Identify which cell holds the provided text, then report its [X, Y] central coordinate. 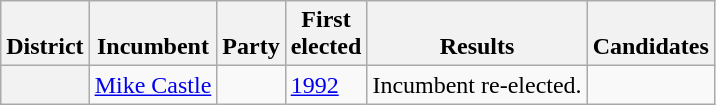
Results [477, 34]
District [45, 34]
Mike Castle [153, 85]
Firstelected [326, 34]
1992 [326, 85]
Incumbent [153, 34]
Incumbent re-elected. [477, 85]
Candidates [650, 34]
Party [251, 34]
